Scan for the cell matching the given text and deliver its [x, y] coordinate at center. 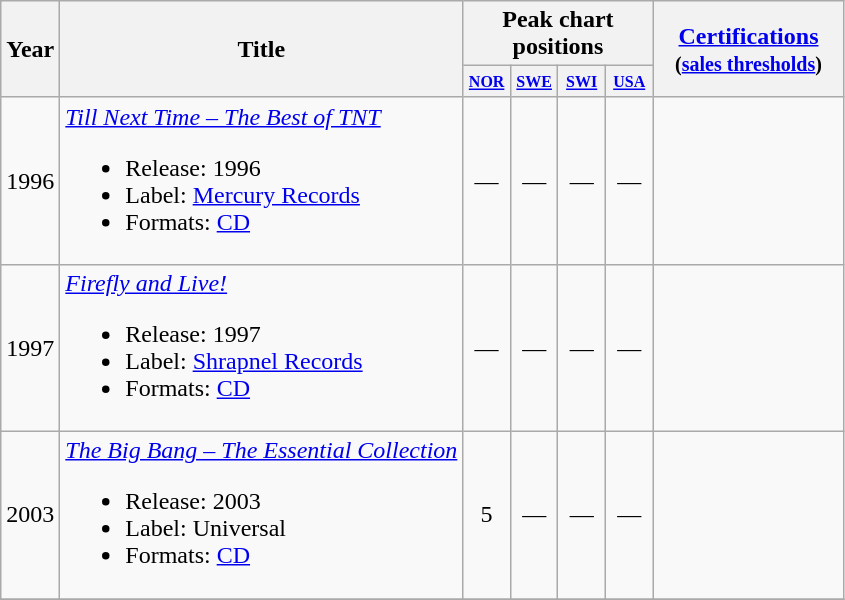
Peak chart positions [558, 34]
USA [629, 82]
Title [262, 50]
2003 [30, 516]
Till Next Time – The Best of TNTRelease: 1996Label: Mercury RecordsFormats: CD [262, 180]
Year [30, 50]
SWI [582, 82]
Certifications(sales thresholds) [748, 50]
Firefly and Live!Release: 1997Label: Shrapnel RecordsFormats: CD [262, 348]
1996 [30, 180]
1997 [30, 348]
The Big Bang – The Essential CollectionRelease: 2003Label: UniversalFormats: CD [262, 516]
5 [487, 516]
NOR [487, 82]
SWE [534, 82]
